Identify which cell holds the provided text, then report its (X, Y) central coordinate. 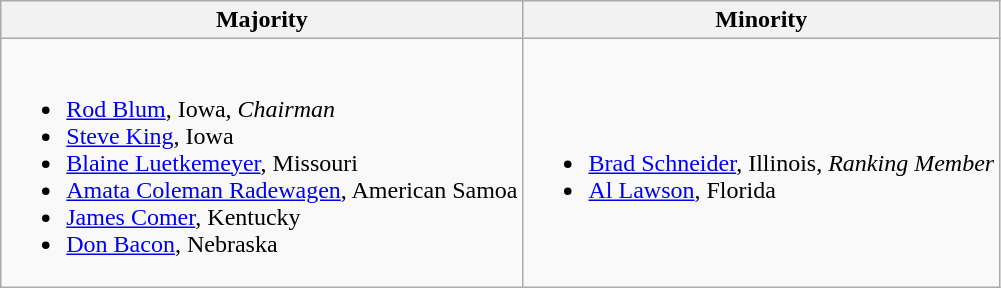
Majority (262, 20)
Brad Schneider, Illinois, Ranking MemberAl Lawson, Florida (762, 163)
Minority (762, 20)
Rod Blum, Iowa, ChairmanSteve King, IowaBlaine Luetkemeyer, MissouriAmata Coleman Radewagen, American SamoaJames Comer, KentuckyDon Bacon, Nebraska (262, 163)
